Search for the cell housing the specified text and yield its (X, Y) center coordinate. 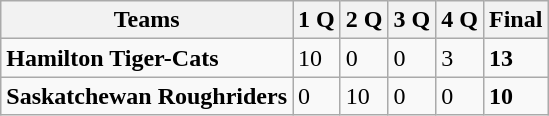
Final (515, 20)
2 Q (364, 20)
Teams (147, 20)
3 Q (412, 20)
Saskatchewan Roughriders (147, 96)
4 Q (460, 20)
13 (515, 58)
Hamilton Tiger-Cats (147, 58)
1 Q (317, 20)
3 (460, 58)
